Pinpoint the cell where the given text exists, returning its (x, y) midpoint coordinate. 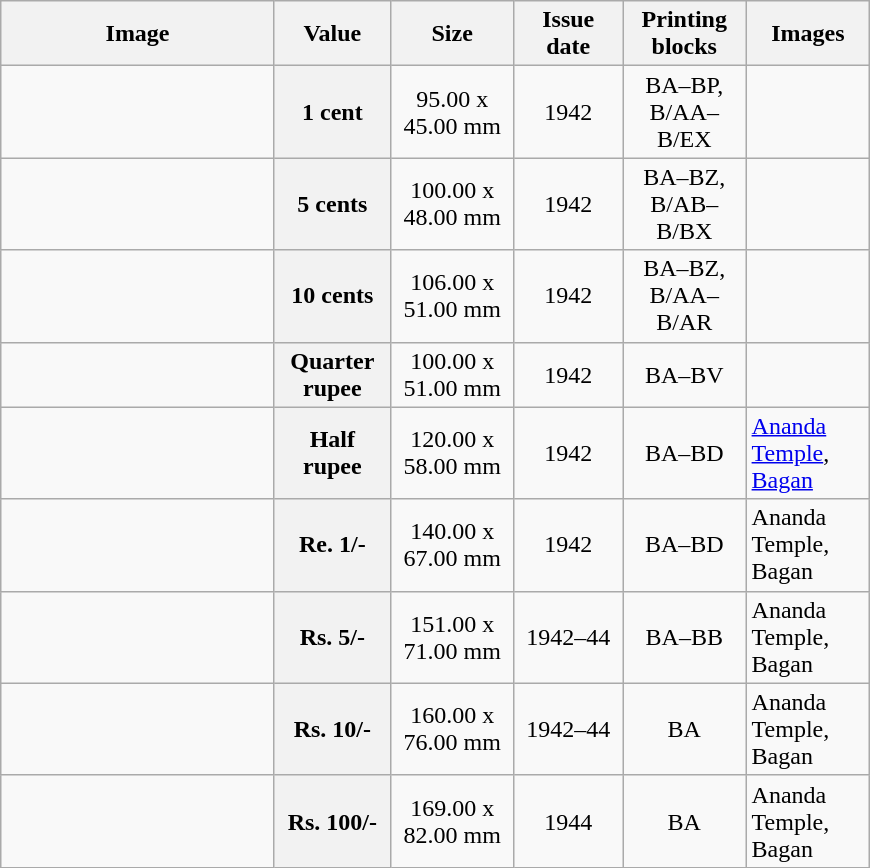
1 cent (332, 112)
BA–BP, B/AA–B/EX (684, 112)
Images (808, 34)
BA–BB (684, 637)
1944 (568, 821)
10 cents (332, 296)
Size (452, 34)
120.00 x 58.00 mm (452, 453)
Rs. 100/- (332, 821)
160.00 x 76.00 mm (452, 729)
Issue date (568, 34)
100.00 x 51.00 mm (452, 374)
95.00 x 45.00 mm (452, 112)
151.00 x 71.00 mm (452, 637)
140.00 x 67.00 mm (452, 545)
BA–BV (684, 374)
169.00 x 82.00 mm (452, 821)
Quarter rupee (332, 374)
106.00 x 51.00 mm (452, 296)
Half rupee (332, 453)
100.00 x 48.00 mm (452, 204)
Image (138, 34)
Rs. 5/- (332, 637)
Re. 1/- (332, 545)
Printing blocks (684, 34)
BA–BZ, B/AB–B/BX (684, 204)
BA–BZ, B/AA–B/AR (684, 296)
Value (332, 34)
Rs. 10/- (332, 729)
5 cents (332, 204)
